Pinpoint the cell where the given text exists, returning its [X, Y] midpoint coordinate. 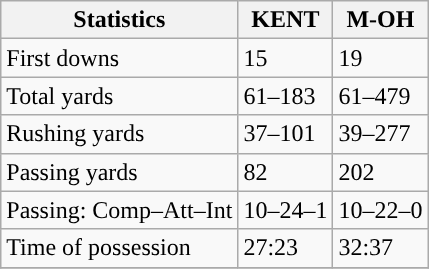
61–479 [380, 96]
M-OH [380, 20]
Statistics [120, 20]
Rushing yards [120, 134]
10–22–0 [380, 210]
19 [380, 58]
Passing: Comp–Att–Int [120, 210]
10–24–1 [286, 210]
KENT [286, 20]
Passing yards [120, 172]
32:37 [380, 248]
202 [380, 172]
Time of possession [120, 248]
37–101 [286, 134]
82 [286, 172]
15 [286, 58]
27:23 [286, 248]
61–183 [286, 96]
Total yards [120, 96]
First downs [120, 58]
39–277 [380, 134]
